Find where the given text appears and provide that cell's center as [X, Y] coordinate. 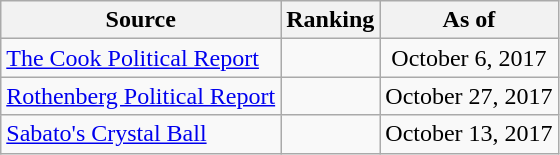
October 6, 2017 [469, 58]
Rothenberg Political Report [141, 96]
October 13, 2017 [469, 134]
Sabato's Crystal Ball [141, 134]
As of [469, 20]
Ranking [330, 20]
October 27, 2017 [469, 96]
The Cook Political Report [141, 58]
Source [141, 20]
